Capture the cell that displays the provided text and extract its [x, y] central coordinate. 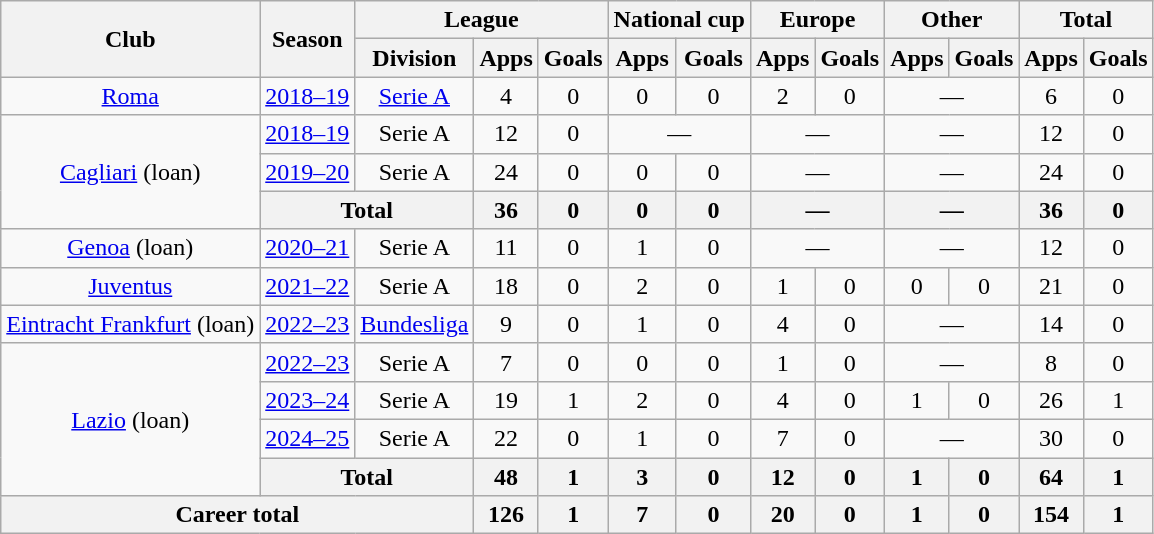
Division [414, 58]
Club [130, 39]
154 [1051, 515]
Other [952, 20]
2024–25 [308, 438]
Bundesliga [414, 324]
Cagliari (loan) [130, 172]
Eintracht Frankfurt (loan) [130, 324]
30 [1051, 438]
2023–24 [308, 400]
20 [782, 515]
48 [506, 477]
14 [1051, 324]
6 [1051, 96]
9 [506, 324]
Genoa (loan) [130, 248]
Roma [130, 96]
Europe [817, 20]
3 [642, 477]
64 [1051, 477]
11 [506, 248]
League [482, 20]
22 [506, 438]
Career total [238, 515]
26 [1051, 400]
18 [506, 286]
2021–22 [308, 286]
126 [506, 515]
Juventus [130, 286]
2020–21 [308, 248]
2019–20 [308, 172]
Lazio (loan) [130, 419]
National cup [679, 20]
Season [308, 39]
19 [506, 400]
8 [1051, 362]
21 [1051, 286]
